Extract the [x, y] coordinate from the center of the cell holding the provided text.  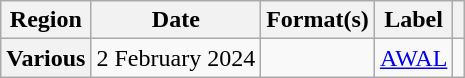
Date [176, 20]
Label [413, 20]
AWAL [413, 58]
Format(s) [318, 20]
2 February 2024 [176, 58]
Region [46, 20]
Various [46, 58]
